From the cell containing the given text, extract its center point as (X, Y) coordinate. 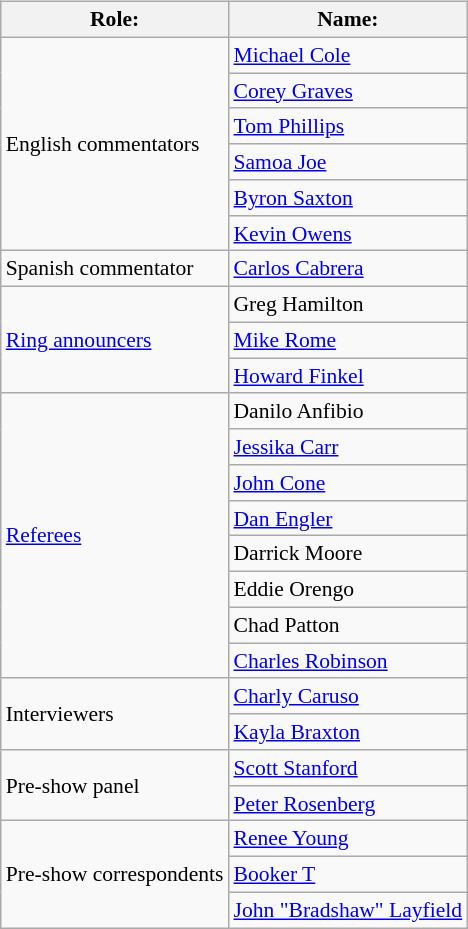
Corey Graves (348, 91)
Darrick Moore (348, 554)
Booker T (348, 875)
Chad Patton (348, 625)
Referees (115, 536)
Pre-show panel (115, 786)
Tom Phillips (348, 126)
Danilo Anfibio (348, 411)
Mike Rome (348, 340)
Ring announcers (115, 340)
Kayla Braxton (348, 732)
Samoa Joe (348, 162)
Howard Finkel (348, 376)
John Cone (348, 483)
Greg Hamilton (348, 305)
Interviewers (115, 714)
Dan Engler (348, 518)
Pre-show correspondents (115, 874)
Charles Robinson (348, 661)
Kevin Owens (348, 233)
Renee Young (348, 839)
English commentators (115, 144)
Spanish commentator (115, 269)
Byron Saxton (348, 198)
Charly Caruso (348, 696)
Name: (348, 20)
Jessika Carr (348, 447)
Michael Cole (348, 55)
Carlos Cabrera (348, 269)
Role: (115, 20)
Peter Rosenberg (348, 803)
John "Bradshaw" Layfield (348, 910)
Scott Stanford (348, 768)
Eddie Orengo (348, 590)
